From the cell containing the given text, extract its center point as [x, y] coordinate. 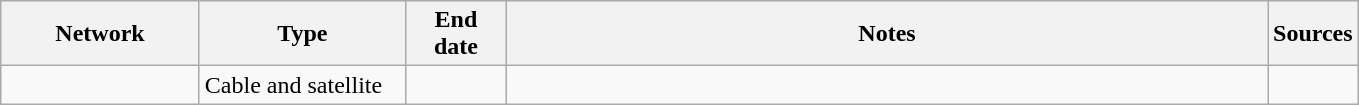
Notes [886, 34]
End date [456, 34]
Type [302, 34]
Network [100, 34]
Sources [1314, 34]
Cable and satellite [302, 85]
